Search for the cell housing the specified text and yield its [x, y] center coordinate. 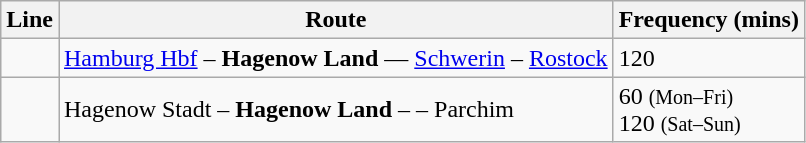
Hagenow Stadt – Hagenow Land – – Parchim [336, 110]
60 (Mon–Fri)120 (Sat–Sun) [708, 110]
Frequency (mins) [708, 20]
Hamburg Hbf – Hagenow Land — Schwerin – Rostock [336, 58]
Route [336, 20]
Line [30, 20]
120 [708, 58]
